Locate the cell with the specified text and output its (x, y) center coordinate. 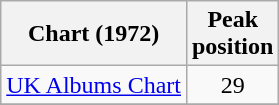
Peakposition (232, 34)
Chart (1972) (94, 34)
UK Albums Chart (94, 85)
29 (232, 85)
